Search for the cell housing the specified text and yield its [x, y] center coordinate. 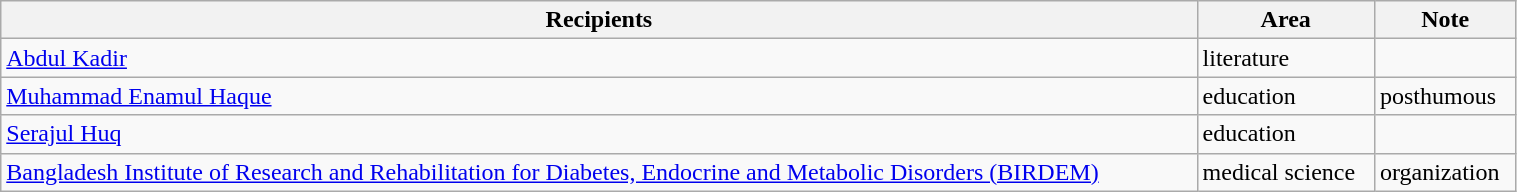
Serajul Huq [599, 134]
Abdul Kadir [599, 58]
literature [1286, 58]
Muhammad Enamul Haque [599, 96]
medical science [1286, 172]
Area [1286, 20]
Note [1445, 20]
Bangladesh Institute of Research and Rehabilitation for Diabetes, Endocrine and Metabolic Disorders (BIRDEM) [599, 172]
posthumous [1445, 96]
Recipients [599, 20]
organization [1445, 172]
